Pinpoint the cell where the given text exists, returning its (X, Y) midpoint coordinate. 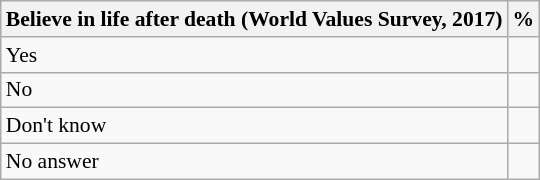
% (524, 19)
Believe in life after death (World Values Survey, 2017) (254, 19)
Don't know (254, 126)
No answer (254, 162)
No (254, 90)
Yes (254, 55)
